From the cell containing the given text, extract its center point as (x, y) coordinate. 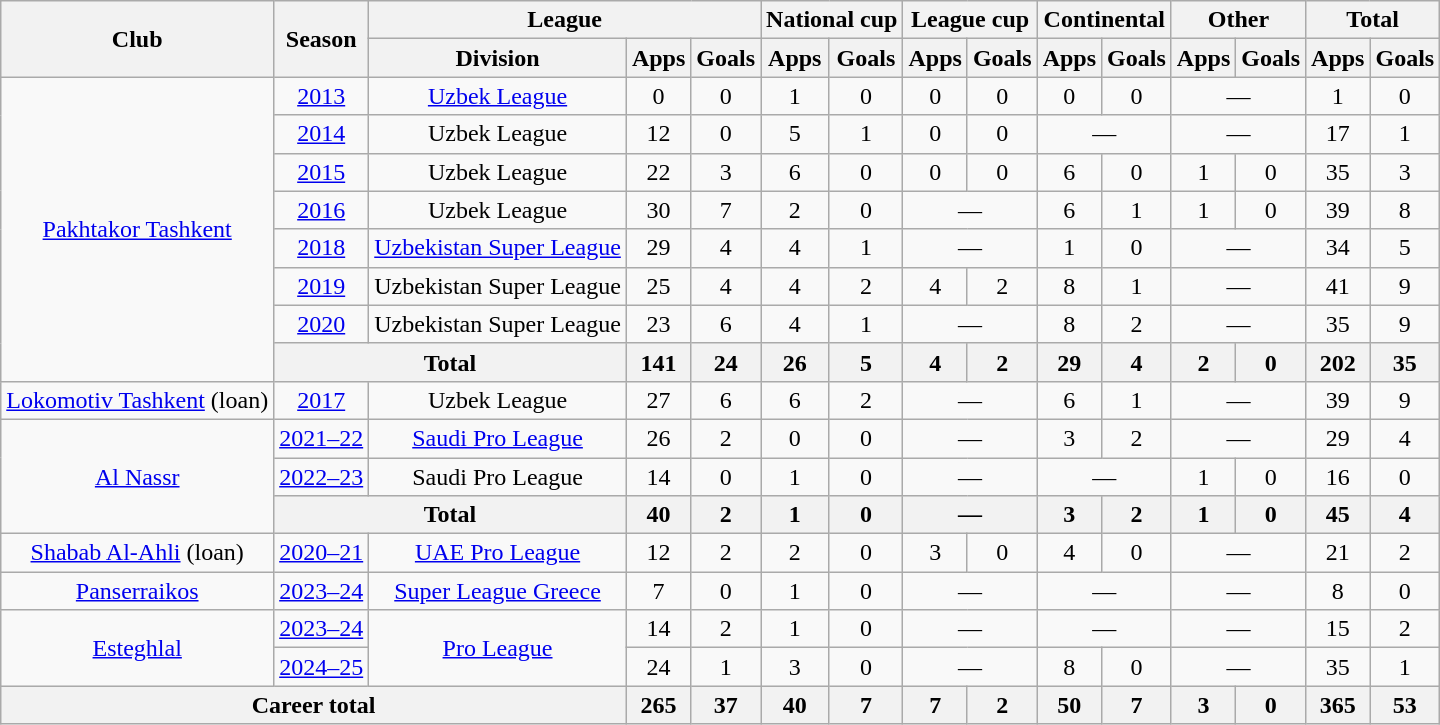
37 (726, 705)
2020 (322, 324)
Al Nassr (138, 476)
Shabab Al-Ahli (loan) (138, 553)
53 (1405, 705)
2017 (322, 400)
34 (1338, 248)
Other (1238, 20)
30 (658, 210)
Career total (314, 705)
16 (1338, 477)
2019 (322, 286)
2022–23 (322, 477)
Continental (1104, 20)
2013 (322, 96)
265 (658, 705)
21 (1338, 553)
Esteghlal (138, 648)
45 (1338, 515)
23 (658, 324)
41 (1338, 286)
202 (1338, 362)
Club (138, 39)
2016 (322, 210)
2018 (322, 248)
141 (658, 362)
2014 (322, 134)
17 (1338, 134)
Pakhtakor Tashkent (138, 229)
15 (1338, 629)
Lokomotiv Tashkent (loan) (138, 400)
National cup (832, 20)
Pro League (498, 648)
27 (658, 400)
2021–22 (322, 438)
365 (1338, 705)
League cup (970, 20)
22 (658, 172)
2015 (322, 172)
Panserraikos (138, 591)
League (565, 20)
50 (1069, 705)
2020–21 (322, 553)
Super League Greece (498, 591)
25 (658, 286)
Season (322, 39)
2024–25 (322, 667)
UAE Pro League (498, 553)
Division (498, 58)
